For the text-containing cell, return its midpoint in [x, y] coordinate format. 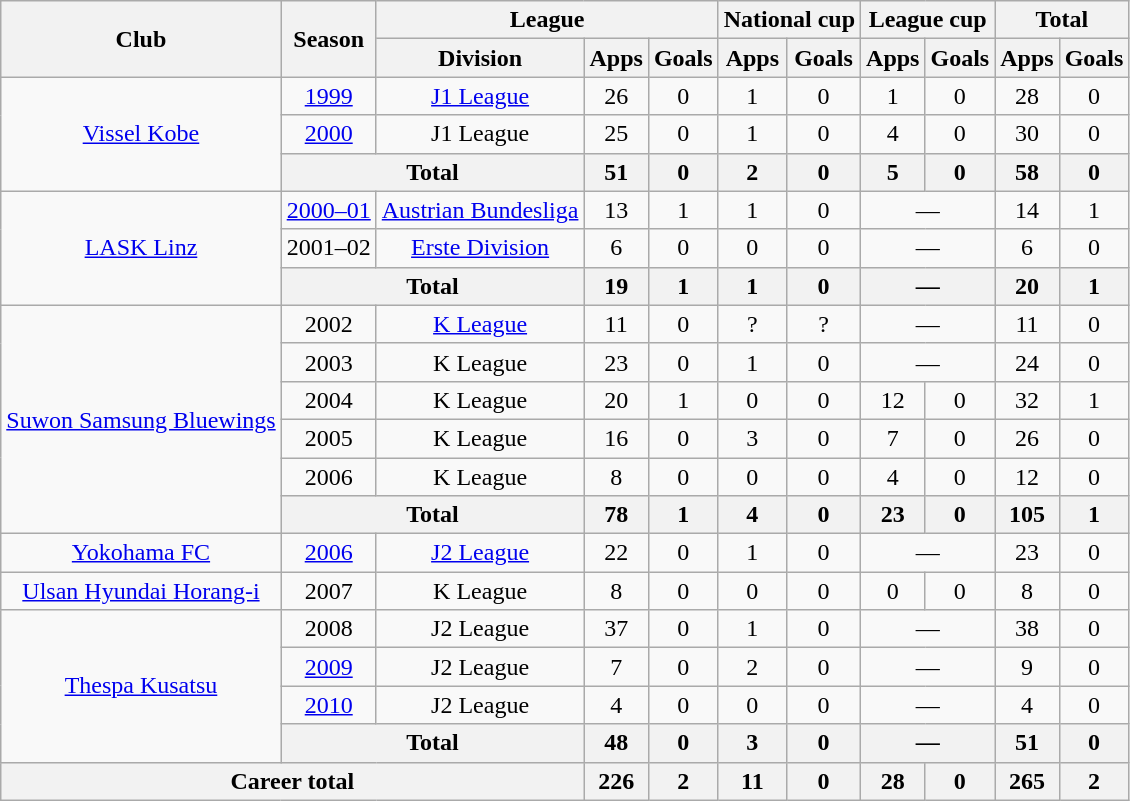
LASK Linz [141, 248]
Suwon Samsung Bluewings [141, 419]
Yokohama FC [141, 553]
58 [1027, 172]
League cup [928, 20]
Season [328, 39]
105 [1027, 515]
226 [616, 781]
37 [616, 629]
9 [1027, 667]
2007 [328, 591]
22 [616, 553]
2003 [328, 362]
2000–01 [328, 210]
National cup [789, 20]
Division [480, 58]
1999 [328, 96]
38 [1027, 629]
Thespa Kusatsu [141, 686]
78 [616, 515]
2005 [328, 438]
2004 [328, 400]
265 [1027, 781]
16 [616, 438]
30 [1027, 134]
Erste Division [480, 248]
Vissel Kobe [141, 134]
2009 [328, 667]
Club [141, 39]
13 [616, 210]
19 [616, 286]
2002 [328, 324]
2000 [328, 134]
32 [1027, 400]
League [547, 20]
24 [1027, 362]
Austrian Bundesliga [480, 210]
2010 [328, 705]
Career total [292, 781]
5 [893, 172]
25 [616, 134]
Ulsan Hyundai Horang-i [141, 591]
14 [1027, 210]
48 [616, 743]
2001–02 [328, 248]
2008 [328, 629]
